Search for the cell housing the specified text and yield its [X, Y] center coordinate. 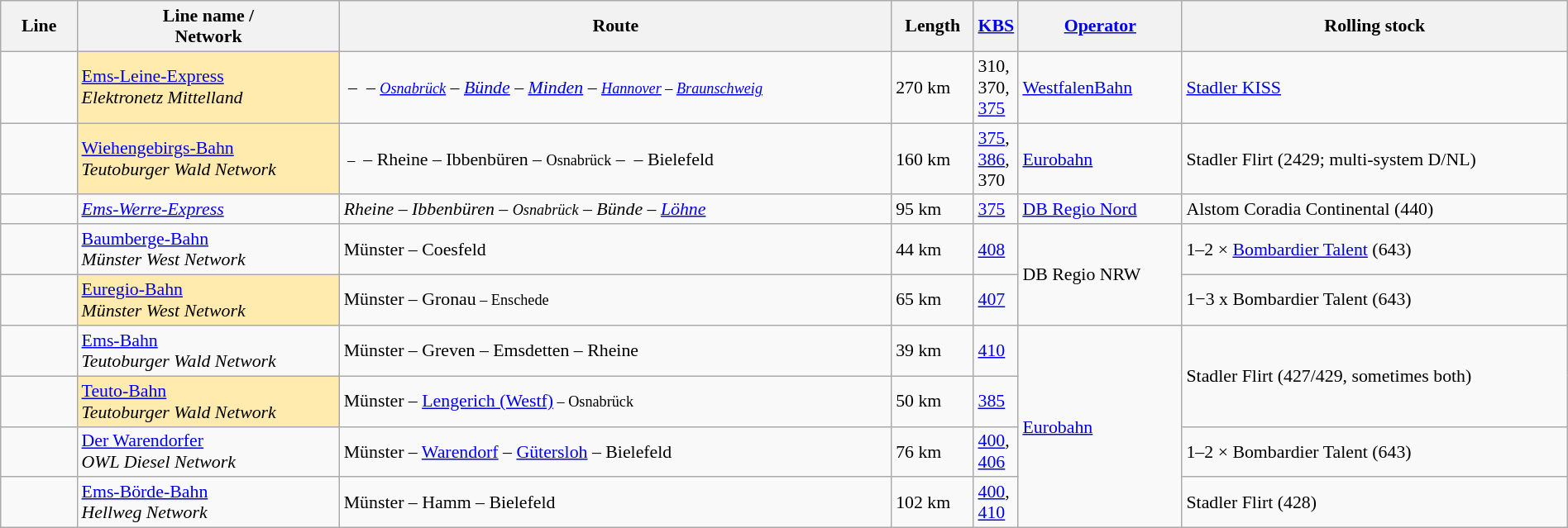
Der WarendorferOWL Diesel Network [208, 451]
Line name /Network [208, 25]
– – Rheine – Ibbenbüren – Osnabrück – – Bielefeld [615, 159]
400, 410 [996, 502]
Münster – Warendorf – Gütersloh – Bielefeld [615, 451]
Ems-Werre-Express [208, 209]
Line [40, 25]
375, 386, 370 [996, 159]
Münster – Coesfeld [615, 250]
Münster – Hamm – Bielefeld [615, 502]
408 [996, 250]
50 km [933, 400]
65 km [933, 299]
Münster – Gronau – Enschede [615, 299]
Operator [1100, 25]
Rheine – Ibbenbüren – Osnabrück – Bünde – Löhne [615, 209]
WestfalenBahn [1100, 88]
DB Regio NRW [1100, 274]
385 [996, 400]
270 km [933, 88]
Teuto-BahnTeutoburger Wald Network [208, 400]
Baumberge-BahnMünster West Network [208, 250]
102 km [933, 502]
95 km [933, 209]
Ems-Börde-BahnHellweg Network [208, 502]
Euregio-BahnMünster West Network [208, 299]
Route [615, 25]
76 km [933, 451]
– – Osnabrück – Bünde – Minden – Hannover – Braunschweig [615, 88]
407 [996, 299]
375 [996, 209]
400, 406 [996, 451]
44 km [933, 250]
Stadler Flirt (427/429, sometimes both) [1374, 375]
410 [996, 350]
Münster – Lengerich (Westf) – Osnabrück [615, 400]
DB Regio Nord [1100, 209]
310, 370, 375 [996, 88]
Length [933, 25]
Stadler KISS [1374, 88]
Münster – Greven – Emsdetten – Rheine [615, 350]
Wiehengebirgs-BahnTeutoburger Wald Network [208, 159]
Ems-BahnTeutoburger Wald Network [208, 350]
Rolling stock [1374, 25]
1−3 x Bombardier Talent (643) [1374, 299]
Stadler Flirt (2429; multi-system D/NL) [1374, 159]
Alstom Coradia Continental (440) [1374, 209]
KBS [996, 25]
Ems-Leine-Express Elektronetz Mittelland [208, 88]
160 km [933, 159]
Stadler Flirt (428) [1374, 502]
39 km [933, 350]
